Pinpoint the cell where the given text exists, returning its (x, y) midpoint coordinate. 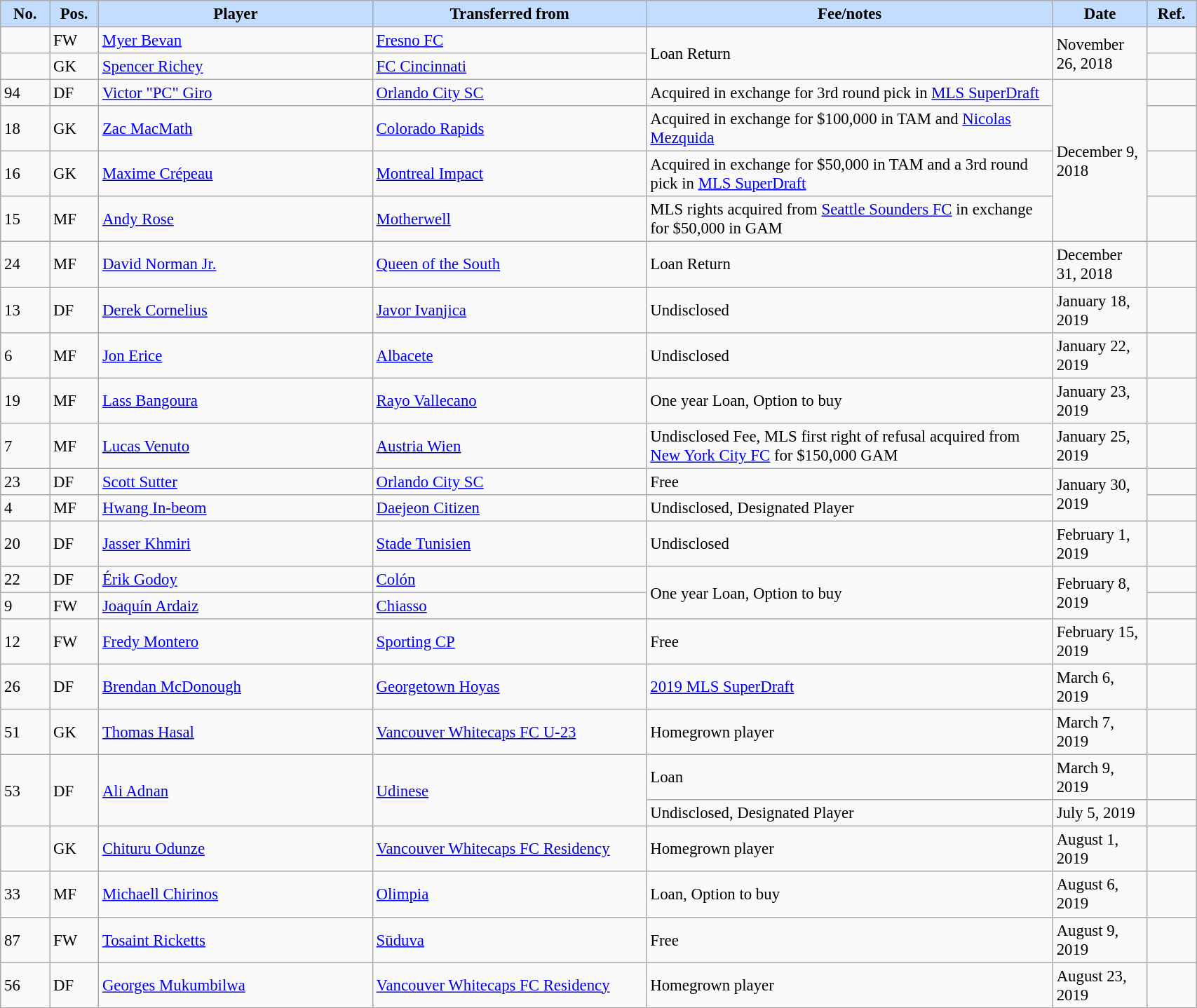
February 15, 2019 (1100, 642)
23 (25, 482)
January 25, 2019 (1100, 446)
Loan (850, 778)
December 9, 2018 (1100, 161)
Lucas Venuto (236, 446)
Érik Godoy (236, 580)
Brendan McDonough (236, 687)
Thomas Hasal (236, 732)
Myer Bevan (236, 41)
Pos. (74, 14)
Spencer Richey (236, 67)
24 (25, 265)
9 (25, 606)
Vancouver Whitecaps FC U-23 (509, 732)
Udinese (509, 791)
Fresno FC (509, 41)
Georgetown Hoyas (509, 687)
15 (25, 219)
Transferred from (509, 14)
August 23, 2019 (1100, 986)
Chiasso (509, 606)
20 (25, 544)
16 (25, 174)
Undisclosed Fee, MLS first right of refusal acquired from New York City FC for $150,000 GAM (850, 446)
January 23, 2019 (1100, 401)
FC Cincinnati (509, 67)
Georges Mukumbilwa (236, 986)
Austria Wien (509, 446)
Derek Cornelius (236, 310)
Joaquín Ardaiz (236, 606)
Montreal Impact (509, 174)
Colón (509, 580)
Sporting CP (509, 642)
Javor Ivanjica (509, 310)
Michaell Chirinos (236, 894)
March 6, 2019 (1100, 687)
Jasser Khmiri (236, 544)
August 1, 2019 (1100, 850)
March 7, 2019 (1100, 732)
Fee/notes (850, 14)
Queen of the South (509, 265)
Scott Sutter (236, 482)
56 (25, 986)
No. (25, 14)
Chituru Odunze (236, 850)
Rayo Vallecano (509, 401)
Acquired in exchange for $100,000 in TAM and Nicolas Mezquida (850, 129)
November 26, 2018 (1100, 53)
July 5, 2019 (1100, 813)
53 (25, 791)
Lass Bangoura (236, 401)
51 (25, 732)
Ref. (1172, 14)
13 (25, 310)
Zac MacMath (236, 129)
Colorado Rapids (509, 129)
Fredy Montero (236, 642)
22 (25, 580)
4 (25, 508)
Albacete (509, 355)
January 30, 2019 (1100, 495)
18 (25, 129)
December 31, 2018 (1100, 265)
Hwang In-beom (236, 508)
33 (25, 894)
Sūduva (509, 939)
Motherwell (509, 219)
February 1, 2019 (1100, 544)
Player (236, 14)
Loan, Option to buy (850, 894)
Acquired in exchange for $50,000 in TAM and a 3rd round pick in MLS SuperDraft (850, 174)
August 9, 2019 (1100, 939)
2019 MLS SuperDraft (850, 687)
August 6, 2019 (1100, 894)
26 (25, 687)
87 (25, 939)
Ali Adnan (236, 791)
February 8, 2019 (1100, 593)
January 22, 2019 (1100, 355)
Date (1100, 14)
Tosaint Ricketts (236, 939)
19 (25, 401)
94 (25, 93)
Jon Erice (236, 355)
7 (25, 446)
12 (25, 642)
6 (25, 355)
Acquired in exchange for 3rd round pick in MLS SuperDraft (850, 93)
Stade Tunisien (509, 544)
Maxime Crépeau (236, 174)
January 18, 2019 (1100, 310)
March 9, 2019 (1100, 778)
Daejeon Citizen (509, 508)
Olimpia (509, 894)
David Norman Jr. (236, 265)
MLS rights acquired from Seattle Sounders FC in exchange for $50,000 in GAM (850, 219)
Andy Rose (236, 219)
Victor "PC" Giro (236, 93)
